Return the [x, y] coordinate for the center point of the cell that contains the specified text.  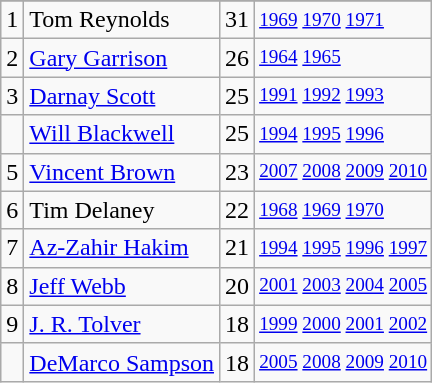
23 [238, 172]
26 [238, 58]
3 [12, 96]
Vincent Brown [122, 172]
1991 1992 1993 [344, 96]
Will Blackwell [122, 134]
22 [238, 210]
Az-Zahir Hakim [122, 248]
Gary Garrison [122, 58]
2001 2003 2004 2005 [344, 286]
1964 1965 [344, 58]
9 [12, 324]
7 [12, 248]
1999 2000 2001 2002 [344, 324]
8 [12, 286]
DeMarco Sampson [122, 362]
2 [12, 58]
21 [238, 248]
1994 1995 1996 [344, 134]
1968 1969 1970 [344, 210]
Darnay Scott [122, 96]
5 [12, 172]
Jeff Webb [122, 286]
20 [238, 286]
Tim Delaney [122, 210]
1969 1970 1971 [344, 20]
Tom Reynolds [122, 20]
31 [238, 20]
6 [12, 210]
J. R. Tolver [122, 324]
2005 2008 2009 2010 [344, 362]
1 [12, 20]
1994 1995 1996 1997 [344, 248]
2007 2008 2009 2010 [344, 172]
